Detect which cell encompasses the target text, then output its [X, Y] center coordinate. 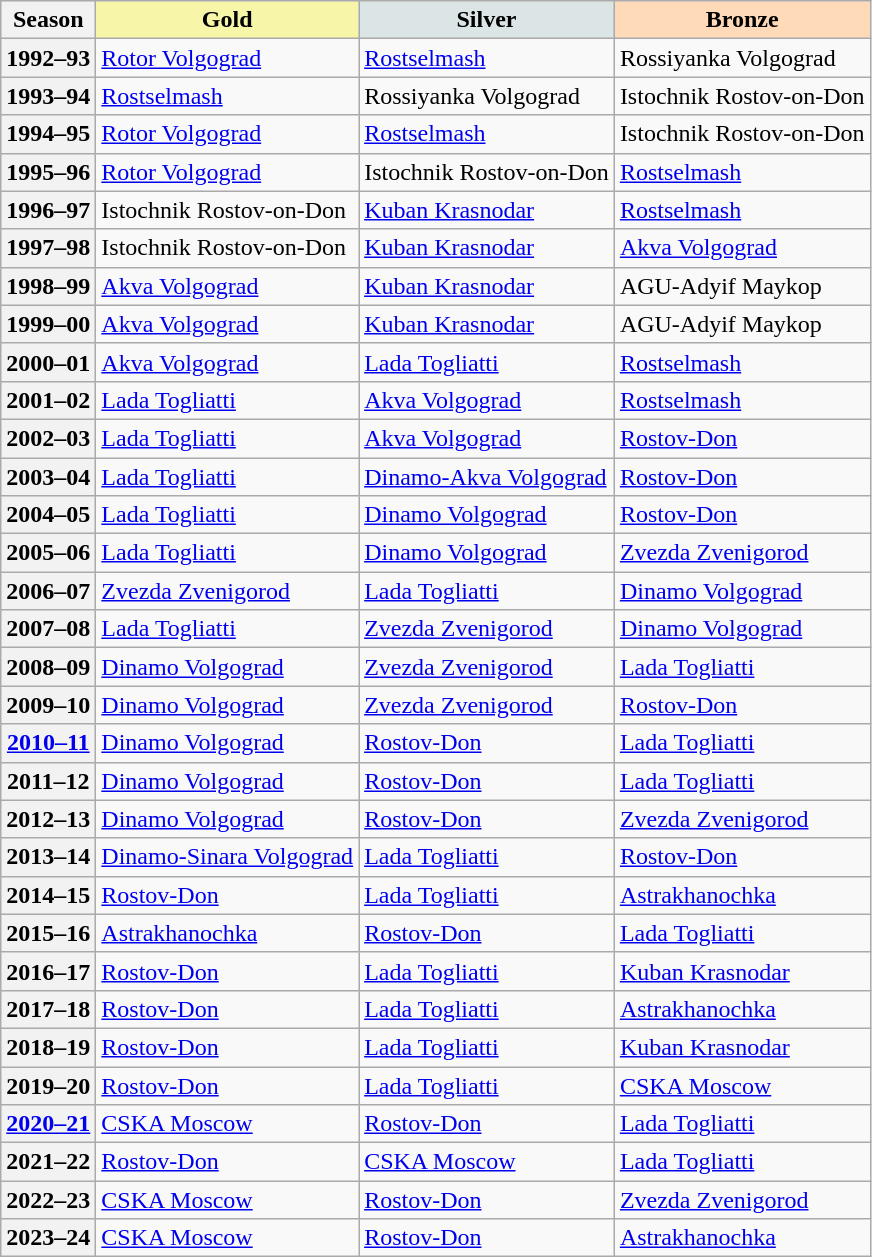
2004–05 [48, 515]
1995–96 [48, 172]
2005–06 [48, 553]
2006–07 [48, 591]
2007–08 [48, 629]
1998–99 [48, 286]
2013–14 [48, 857]
1996–97 [48, 210]
Season [48, 20]
Dinamo-Akva Volgograd [487, 477]
Dinamo-Sinara Volgograd [228, 857]
2011–12 [48, 781]
1999–00 [48, 324]
Bronze [742, 20]
2023–24 [48, 1238]
2019–20 [48, 1085]
2003–04 [48, 477]
2008–09 [48, 667]
2018–19 [48, 1047]
2009–10 [48, 705]
2022–23 [48, 1200]
2020–21 [48, 1124]
2015–16 [48, 933]
2021–22 [48, 1162]
2001–02 [48, 400]
2000–01 [48, 362]
1994–95 [48, 134]
1992–93 [48, 58]
1993–94 [48, 96]
2014–15 [48, 895]
Silver [487, 20]
2002–03 [48, 438]
1997–98 [48, 248]
2010–11 [48, 743]
2016–17 [48, 971]
2012–13 [48, 819]
2017–18 [48, 1009]
Gold [228, 20]
